Capture the cell that displays the provided text and extract its [x, y] central coordinate. 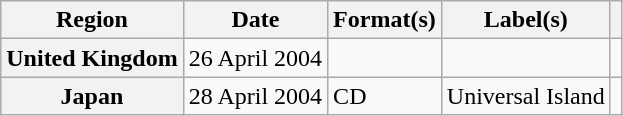
Date [255, 20]
United Kingdom [92, 58]
Label(s) [526, 20]
Region [92, 20]
Universal Island [526, 96]
28 April 2004 [255, 96]
CD [385, 96]
Format(s) [385, 20]
26 April 2004 [255, 58]
Japan [92, 96]
